From the cell containing the given text, extract its center point as [X, Y] coordinate. 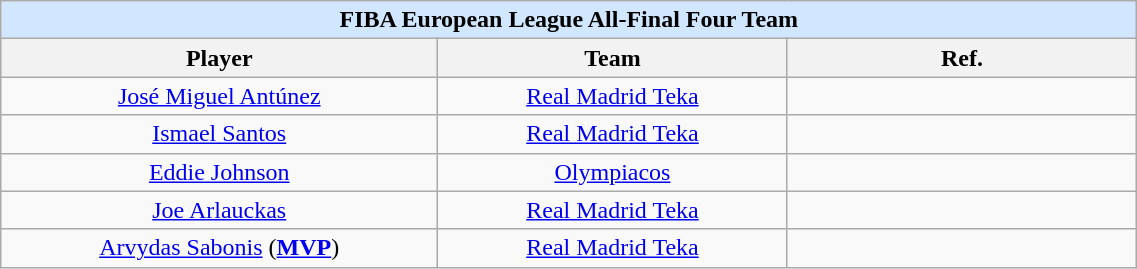
Olympiacos [613, 172]
Arvydas Sabonis (MVP) [220, 248]
FIBA European League All-Final Four Team [569, 20]
Player [220, 58]
José Miguel Antúnez [220, 96]
Team [613, 58]
Joe Arlauckas [220, 210]
Ismael Santos [220, 134]
Eddie Johnson [220, 172]
Ref. [962, 58]
